Determine the [x, y] coordinate at the center of the cell enclosing the given text.  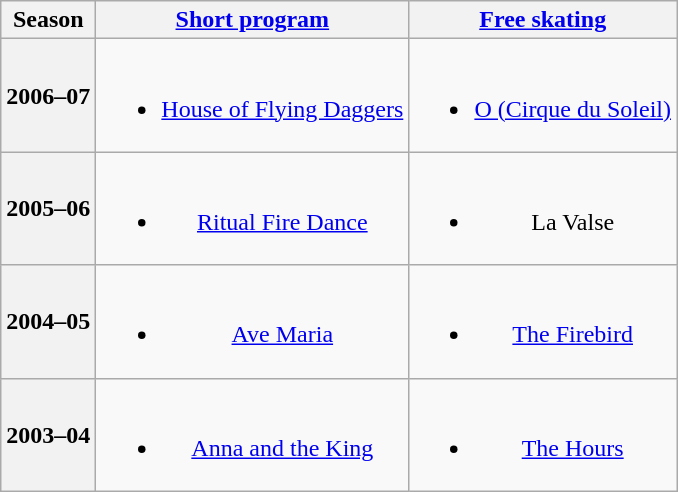
2005–06 [48, 208]
Ritual Fire Dance [252, 208]
Free skating [543, 20]
2003–04 [48, 434]
The Firebird [543, 322]
Short program [252, 20]
La Valse [543, 208]
The Hours [543, 434]
O (Cirque du Soleil) [543, 96]
Anna and the King [252, 434]
2006–07 [48, 96]
2004–05 [48, 322]
Season [48, 20]
House of Flying Daggers [252, 96]
Ave Maria [252, 322]
